Provide the [X, Y] coordinate of the cell's center where the given text is located.  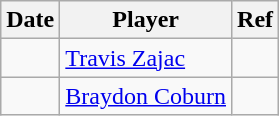
Player [146, 20]
Travis Zajac [146, 58]
Ref [256, 20]
Braydon Coburn [146, 96]
Date [30, 20]
